Find where the given text appears and provide that cell's center as [x, y] coordinate. 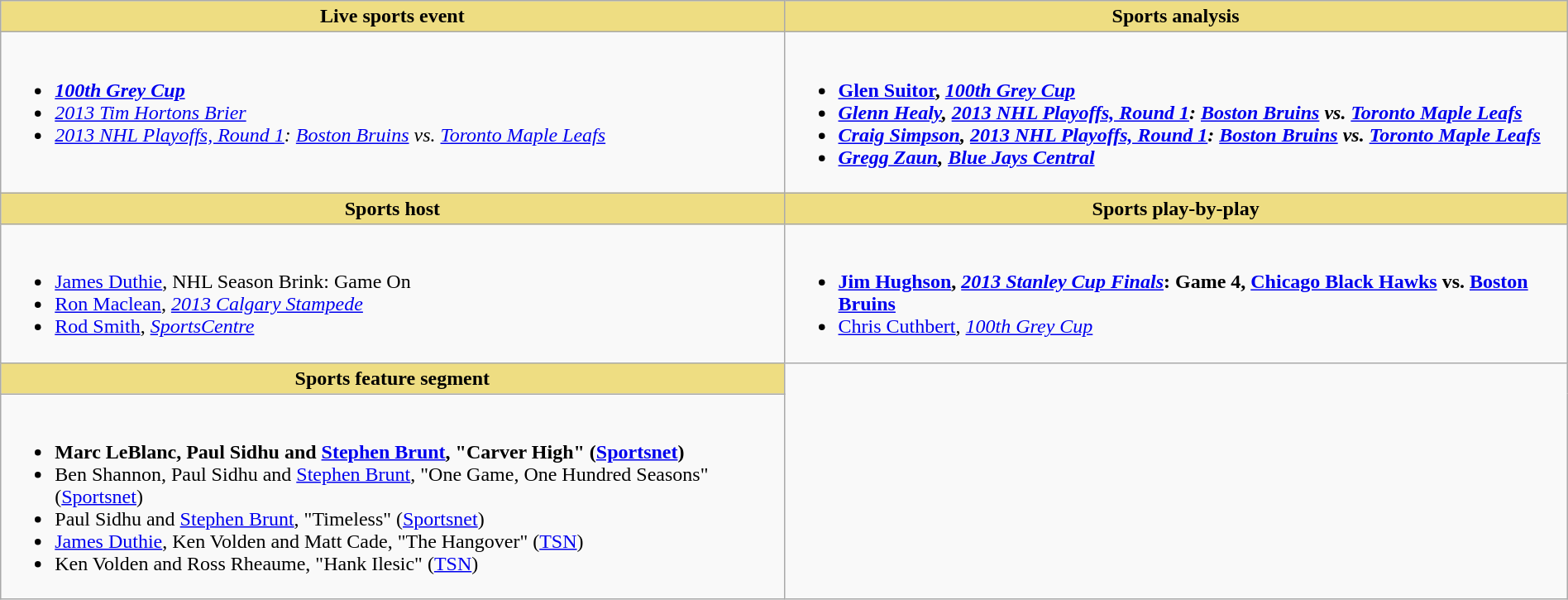
Sports analysis [1176, 17]
100th Grey Cup2013 Tim Hortons Brier2013 NHL Playoffs, Round 1: Boston Bruins vs. Toronto Maple Leafs [392, 113]
James Duthie, NHL Season Brink: Game OnRon Maclean, 2013 Calgary StampedeRod Smith, SportsCentre [392, 293]
Sports host [392, 209]
Sports feature segment [392, 378]
Sports play-by-play [1176, 209]
Live sports event [392, 17]
Jim Hughson, 2013 Stanley Cup Finals: Game 4, Chicago Black Hawks vs. Boston BruinsChris Cuthbert, 100th Grey Cup [1176, 293]
